Scan for the cell matching the given text and deliver its [X, Y] coordinate at center. 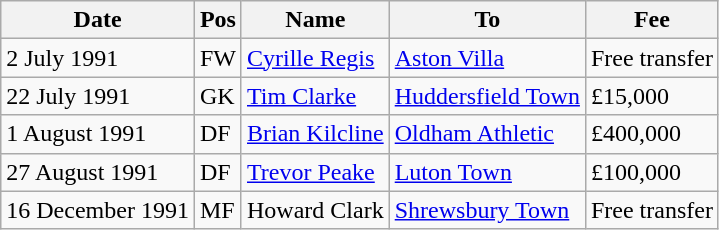
Luton Town [487, 172]
Fee [652, 20]
To [487, 20]
GK [218, 96]
Howard Clark [315, 210]
Brian Kilcline [315, 134]
Shrewsbury Town [487, 210]
FW [218, 58]
£15,000 [652, 96]
Pos [218, 20]
Oldham Athletic [487, 134]
Name [315, 20]
Tim Clarke [315, 96]
£400,000 [652, 134]
MF [218, 210]
22 July 1991 [98, 96]
Trevor Peake [315, 172]
16 December 1991 [98, 210]
1 August 1991 [98, 134]
Date [98, 20]
2 July 1991 [98, 58]
£100,000 [652, 172]
Cyrille Regis [315, 58]
Aston Villa [487, 58]
27 August 1991 [98, 172]
Huddersfield Town [487, 96]
